Capture the cell that displays the provided text and extract its [x, y] central coordinate. 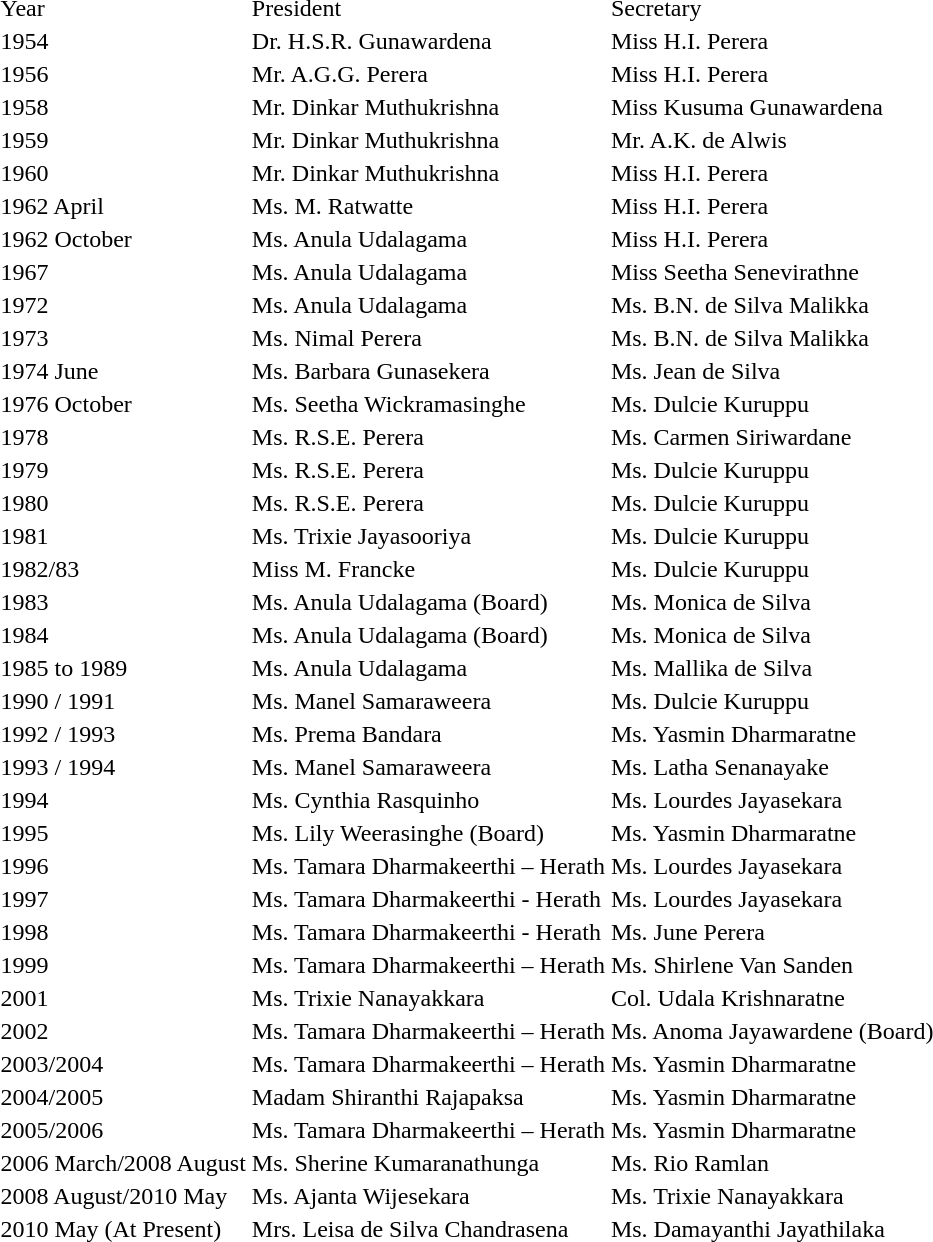
Ms. Nimal Perera [428, 338]
Ms. Barbara Gunasekera [428, 371]
Ms. M. Ratwatte [428, 206]
Miss M. Francke [428, 569]
Dr. H.S.R. Gunawardena [428, 41]
Ms. Cynthia Rasquinho [428, 800]
Madam Shiranthi Rajapaksa [428, 1097]
Ms. Prema Bandara [428, 734]
Ms. Sherine Kumaranathunga [428, 1163]
Ms. Lily Weerasinghe (Board) [428, 833]
Ms. Trixie Jayasooriya [428, 536]
Ms. Trixie Nanayakkara [428, 998]
Ms. Seetha Wickramasinghe [428, 404]
Mr. A.G.G. Perera [428, 74]
Ms. Ajanta Wijesekara [428, 1196]
